Find where the given text appears and provide that cell's center as (X, Y) coordinate. 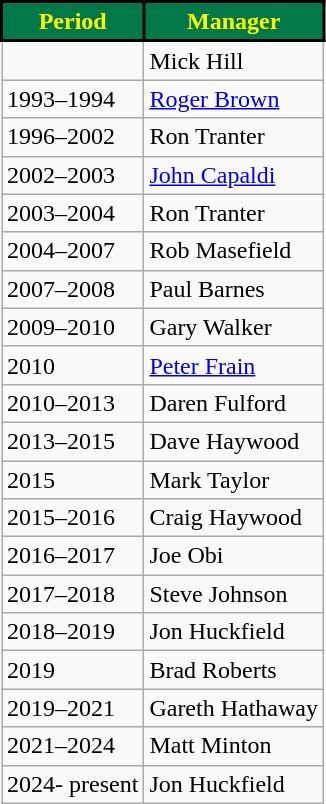
Roger Brown (234, 99)
Mick Hill (234, 60)
Peter Frain (234, 365)
Matt Minton (234, 746)
Paul Barnes (234, 289)
Gary Walker (234, 327)
Joe Obi (234, 556)
Mark Taylor (234, 479)
2021–2024 (73, 746)
2007–2008 (73, 289)
Gareth Hathaway (234, 708)
2004–2007 (73, 251)
2019–2021 (73, 708)
2015 (73, 479)
Craig Haywood (234, 518)
1996–2002 (73, 137)
2019 (73, 670)
2010 (73, 365)
Manager (234, 22)
Daren Fulford (234, 403)
2018–2019 (73, 632)
2002–2003 (73, 175)
Dave Haywood (234, 441)
Period (73, 22)
Brad Roberts (234, 670)
2013–2015 (73, 441)
1993–1994 (73, 99)
2015–2016 (73, 518)
2017–2018 (73, 594)
2009–2010 (73, 327)
Rob Masefield (234, 251)
2016–2017 (73, 556)
2024- present (73, 784)
2003–2004 (73, 213)
Steve Johnson (234, 594)
2010–2013 (73, 403)
John Capaldi (234, 175)
